From the cell containing the given text, extract its center point as (x, y) coordinate. 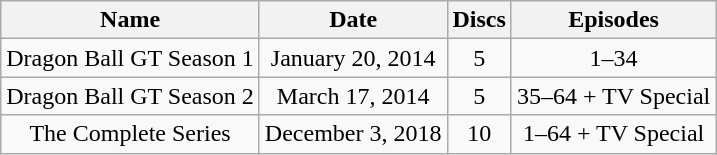
Discs (479, 20)
Date (353, 20)
Episodes (613, 20)
March 17, 2014 (353, 96)
1–34 (613, 58)
Name (130, 20)
1–64 + TV Special (613, 134)
Dragon Ball GT Season 2 (130, 96)
The Complete Series (130, 134)
January 20, 2014 (353, 58)
Dragon Ball GT Season 1 (130, 58)
35–64 + TV Special (613, 96)
10 (479, 134)
December 3, 2018 (353, 134)
